For the text-containing cell, return its midpoint in (X, Y) coordinate format. 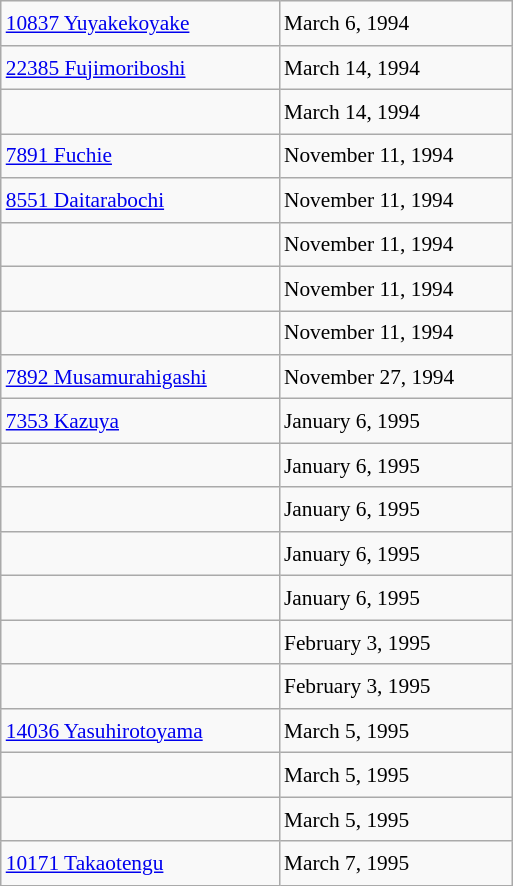
22385 Fujimoriboshi (140, 67)
March 7, 1995 (396, 863)
10171 Takaotengu (140, 863)
7353 Kazuya (140, 421)
November 27, 1994 (396, 377)
7891 Fuchie (140, 156)
7892 Musamurahigashi (140, 377)
14036 Yasuhirotoyama (140, 730)
8551 Daitarabochi (140, 200)
10837 Yuyakekoyake (140, 23)
March 6, 1994 (396, 23)
